Provide the [X, Y] coordinate of the cell's center where the given text is located.  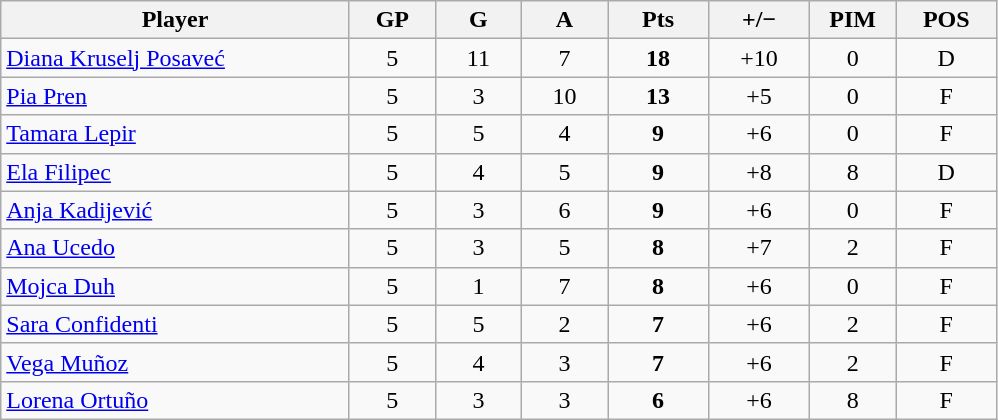
GP [392, 20]
10 [564, 96]
+8 [760, 172]
18 [658, 58]
Ana Ucedo [176, 248]
Tamara Lepir [176, 134]
G [478, 20]
+7 [760, 248]
A [564, 20]
Mojca Duh [176, 286]
Player [176, 20]
POS [946, 20]
+5 [760, 96]
Diana Kruselj Posaveć [176, 58]
PIM [853, 20]
13 [658, 96]
+/− [760, 20]
11 [478, 58]
+10 [760, 58]
Lorena Ortuño [176, 400]
Sara Confidenti [176, 324]
Pts [658, 20]
Pia Pren [176, 96]
Anja Kadijević [176, 210]
Ela Filipec [176, 172]
Vega Muñoz [176, 362]
1 [478, 286]
